Pinpoint the cell where the given text exists, returning its (x, y) midpoint coordinate. 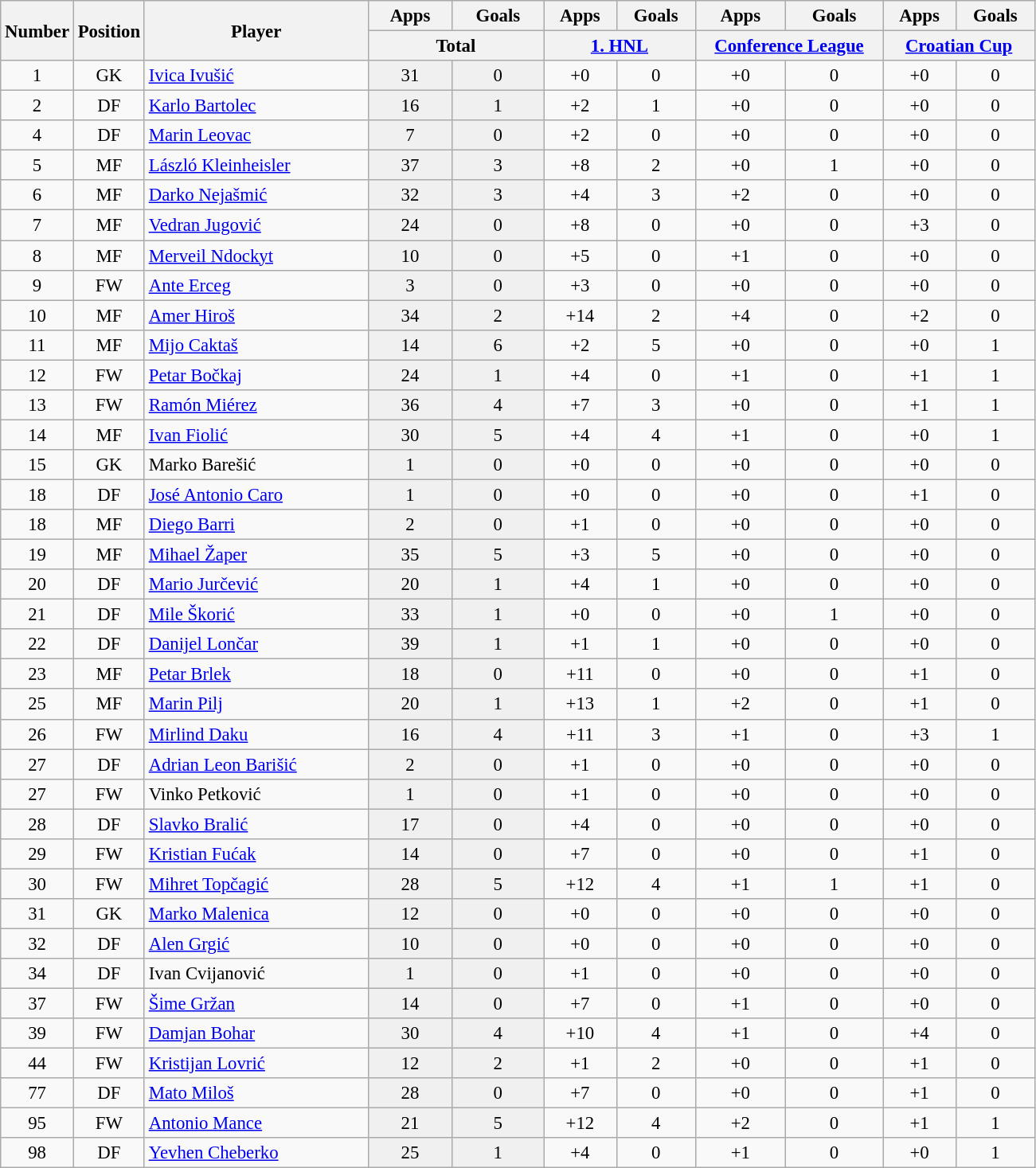
Šime Gržan (256, 1004)
Antonio Mance (256, 1123)
Marin Leovac (256, 135)
Mile Škorić (256, 615)
8 (37, 256)
17 (410, 824)
77 (37, 1093)
Mihret Topčagić (256, 884)
+14 (581, 315)
Ivan Cvijanović (256, 974)
36 (410, 405)
9 (37, 285)
13 (37, 405)
11 (37, 345)
Croatian Cup (959, 46)
Kristijan Lovrić (256, 1064)
Damjan Bohar (256, 1033)
95 (37, 1123)
Ivica Ivušić (256, 76)
Vinko Petković (256, 794)
1. HNL (620, 46)
19 (37, 555)
Petar Brlek (256, 674)
Marko Barešić (256, 465)
Marko Malenica (256, 914)
Karlo Bartolec (256, 106)
Diego Barri (256, 525)
Number (37, 30)
Vedran Jugović (256, 225)
+5 (581, 256)
Kristian Fućak (256, 854)
Total (455, 46)
Darko Nejašmić (256, 195)
Mato Miloš (256, 1093)
Merveil Ndockyt (256, 256)
Mario Jurčević (256, 584)
Slavko Bralić (256, 824)
Conference League (789, 46)
33 (410, 615)
László Kleinheisler (256, 166)
22 (37, 644)
15 (37, 465)
29 (37, 854)
26 (37, 734)
Mijo Caktaš (256, 345)
Adrian Leon Barišić (256, 764)
+10 (581, 1033)
Petar Bočkaj (256, 375)
35 (410, 555)
Ante Erceg (256, 285)
Player (256, 30)
Marin Pilj (256, 705)
Mirlind Daku (256, 734)
44 (37, 1064)
José Antonio Caro (256, 494)
Amer Hiroš (256, 315)
+13 (581, 705)
23 (37, 674)
Alen Grgić (256, 943)
Ramón Miérez (256, 405)
Position (108, 30)
Danijel Lončar (256, 644)
Ivan Fiolić (256, 435)
Mihael Žaper (256, 555)
25 (37, 705)
